Determine the [x, y] coordinate at the center of the cell enclosing the given text.  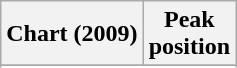
Peakposition [189, 34]
Chart (2009) [72, 34]
